Extract the (X, Y) coordinate from the center of the cell holding the provided text.  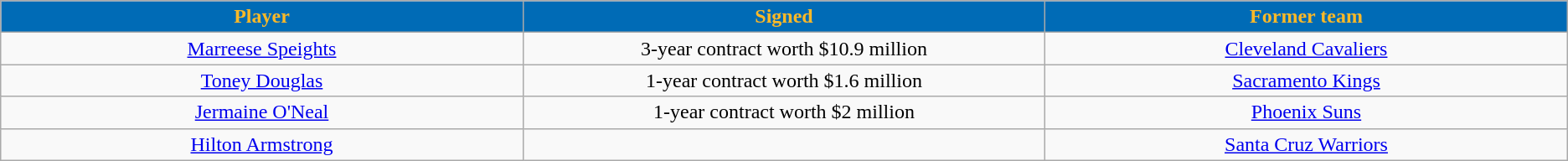
Sacramento Kings (1307, 80)
Phoenix Suns (1307, 112)
Marreese Speights (261, 49)
Hilton Armstrong (261, 144)
Toney Douglas (261, 80)
3-year contract worth $10.9 million (784, 49)
1-year contract worth $1.6 million (784, 80)
Former team (1307, 17)
Santa Cruz Warriors (1307, 144)
1-year contract worth $2 million (784, 112)
Player (261, 17)
Signed (784, 17)
Cleveland Cavaliers (1307, 49)
Jermaine O'Neal (261, 112)
